Extract the [X, Y] coordinate from the center of the cell holding the provided text.  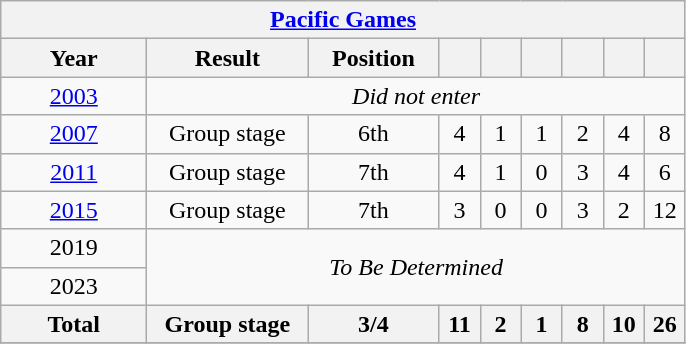
Total [74, 324]
2023 [74, 286]
26 [664, 324]
6 [664, 172]
2015 [74, 210]
Position [374, 58]
To Be Determined [416, 267]
2003 [74, 96]
11 [460, 324]
12 [664, 210]
2007 [74, 134]
3/4 [374, 324]
Did not enter [416, 96]
Result [228, 58]
Pacific Games [344, 20]
6th [374, 134]
10 [624, 324]
2019 [74, 248]
Year [74, 58]
2011 [74, 172]
